Determine the [X, Y] coordinate at the center of the cell enclosing the given text.  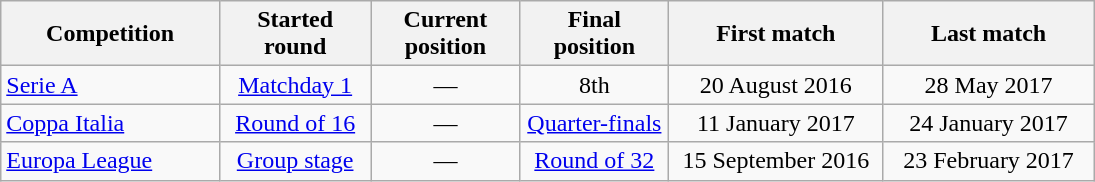
20 August 2016 [776, 85]
28 May 2017 [988, 85]
Started round [294, 34]
Round of 32 [594, 161]
Europa League [110, 161]
Round of 16 [294, 123]
8th [594, 85]
Group stage [294, 161]
First match [776, 34]
24 January 2017 [988, 123]
Coppa Italia [110, 123]
Final position [594, 34]
Matchday 1 [294, 85]
Last match [988, 34]
15 September 2016 [776, 161]
Competition [110, 34]
Serie A [110, 85]
11 January 2017 [776, 123]
Quarter-finals [594, 123]
23 February 2017 [988, 161]
Current position [446, 34]
